Return [x, y] of the center of cell containing provided text 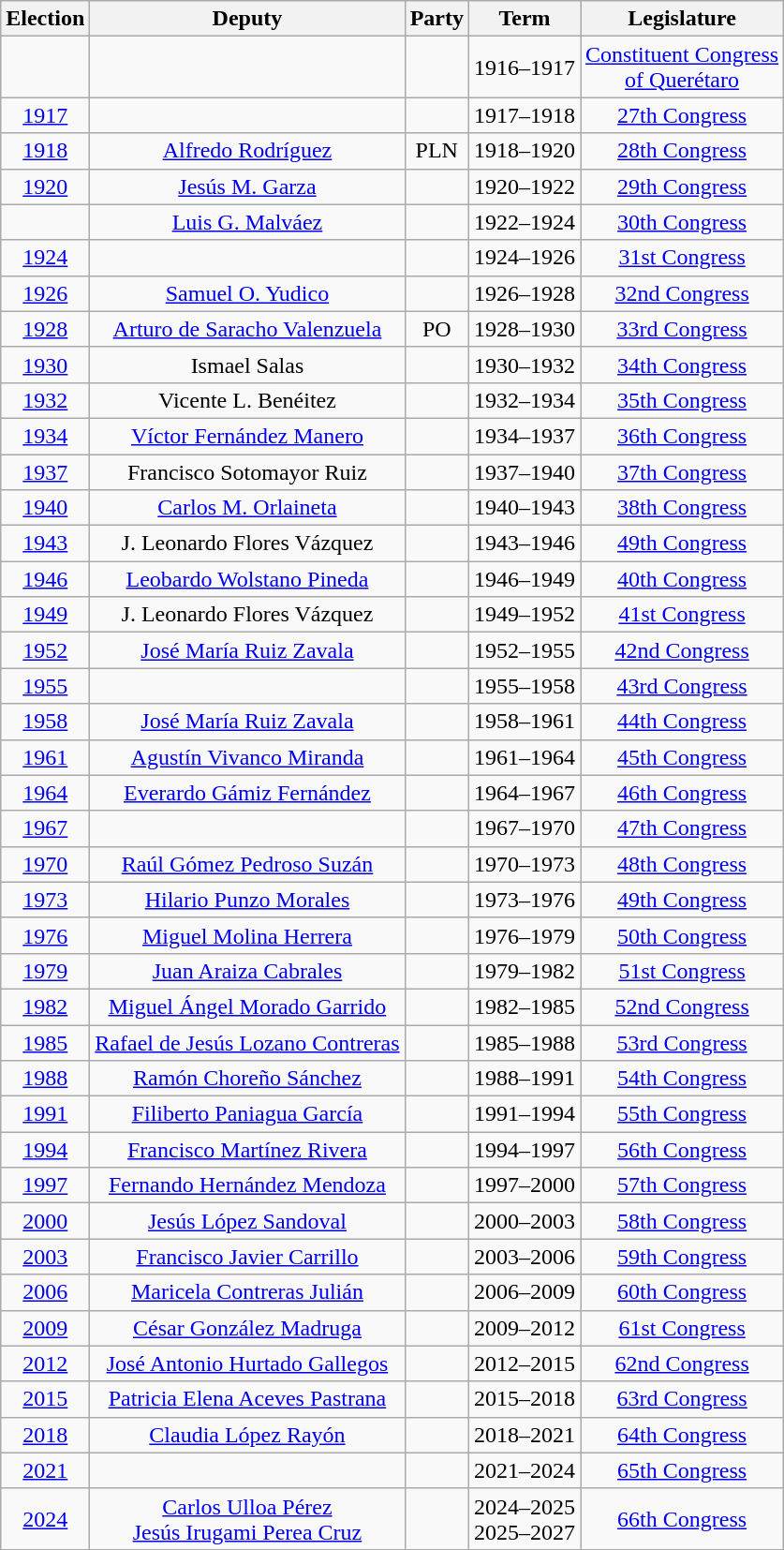
1949 [45, 615]
1930–1932 [525, 365]
30th Congress [682, 222]
41st Congress [682, 615]
55th Congress [682, 1114]
2003–2006 [525, 1257]
58th Congress [682, 1221]
40th Congress [682, 579]
1943 [45, 544]
1943–1946 [525, 544]
Rafael de Jesús Lozano Contreras [247, 1043]
1976–1979 [525, 935]
1920–1922 [525, 186]
Francisco Martínez Rivera [247, 1150]
1924 [45, 258]
1952–1955 [525, 650]
1997 [45, 1185]
Everardo Gámiz Fernández [247, 793]
1964–1967 [525, 793]
2021 [45, 1470]
63rd Congress [682, 1399]
Constituent Congressof Querétaro [682, 67]
45th Congress [682, 757]
1918 [45, 151]
29th Congress [682, 186]
Jesús López Sandoval [247, 1221]
60th Congress [682, 1292]
Juan Araiza Cabrales [247, 971]
1940–1943 [525, 508]
31st Congress [682, 258]
1994 [45, 1150]
Samuel O. Yudico [247, 293]
1928 [45, 329]
Maricela Contreras Julián [247, 1292]
46th Congress [682, 793]
1926 [45, 293]
51st Congress [682, 971]
33rd Congress [682, 329]
1930 [45, 365]
Alfredo Rodríguez [247, 151]
2024–20252025–2027 [525, 1518]
1937 [45, 471]
1946 [45, 579]
1985–1988 [525, 1043]
1985 [45, 1043]
32nd Congress [682, 293]
Hilario Punzo Morales [247, 900]
2000 [45, 1221]
1979 [45, 971]
1924–1926 [525, 258]
1934–1937 [525, 436]
Vicente L. Benéitez [247, 400]
Arturo de Saracho Valenzuela [247, 329]
1973 [45, 900]
34th Congress [682, 365]
66th Congress [682, 1518]
Carlos M. Orlaineta [247, 508]
1964 [45, 793]
1961 [45, 757]
27th Congress [682, 115]
1976 [45, 935]
2015 [45, 1399]
Carlos Ulloa PérezJesús Irugami Perea Cruz [247, 1518]
Víctor Fernández Manero [247, 436]
PO [436, 329]
Deputy [247, 19]
2012–2015 [525, 1364]
2012 [45, 1364]
1988–1991 [525, 1079]
2024 [45, 1518]
2006–2009 [525, 1292]
Francisco Sotomayor Ruiz [247, 471]
1949–1952 [525, 615]
59th Congress [682, 1257]
2009 [45, 1328]
1934 [45, 436]
1958 [45, 722]
1940 [45, 508]
57th Congress [682, 1185]
Term [525, 19]
61st Congress [682, 1328]
Raúl Gómez Pedroso Suzán [247, 864]
1982–1985 [525, 1006]
38th Congress [682, 508]
Legislature [682, 19]
1917–1918 [525, 115]
62nd Congress [682, 1364]
2018 [45, 1435]
65th Congress [682, 1470]
47th Congress [682, 828]
2000–2003 [525, 1221]
1916–1917 [525, 67]
Ramón Choreño Sánchez [247, 1079]
1970–1973 [525, 864]
1961–1964 [525, 757]
1928–1930 [525, 329]
Patricia Elena Aceves Pastrana [247, 1399]
1952 [45, 650]
2006 [45, 1292]
1946–1949 [525, 579]
44th Congress [682, 722]
1922–1924 [525, 222]
1994–1997 [525, 1150]
1955–1958 [525, 686]
José Antonio Hurtado Gallegos [247, 1364]
50th Congress [682, 935]
37th Congress [682, 471]
1973–1976 [525, 900]
42nd Congress [682, 650]
1955 [45, 686]
53rd Congress [682, 1043]
43rd Congress [682, 686]
64th Congress [682, 1435]
1970 [45, 864]
1932 [45, 400]
56th Congress [682, 1150]
1982 [45, 1006]
Luis G. Malváez [247, 222]
1997–2000 [525, 1185]
Claudia López Rayón [247, 1435]
54th Congress [682, 1079]
1979–1982 [525, 971]
Francisco Javier Carrillo [247, 1257]
1967–1970 [525, 828]
48th Congress [682, 864]
César González Madruga [247, 1328]
28th Congress [682, 151]
Ismael Salas [247, 365]
Agustín Vivanco Miranda [247, 757]
Filiberto Paniagua García [247, 1114]
1932–1934 [525, 400]
1988 [45, 1079]
Miguel Molina Herrera [247, 935]
1991–1994 [525, 1114]
1917 [45, 115]
PLN [436, 151]
35th Congress [682, 400]
Fernando Hernández Mendoza [247, 1185]
1991 [45, 1114]
2021–2024 [525, 1470]
1920 [45, 186]
2015–2018 [525, 1399]
Party [436, 19]
Miguel Ángel Morado Garrido [247, 1006]
2009–2012 [525, 1328]
36th Congress [682, 436]
52nd Congress [682, 1006]
2018–2021 [525, 1435]
1937–1940 [525, 471]
1918–1920 [525, 151]
Leobardo Wolstano Pineda [247, 579]
Jesús M. Garza [247, 186]
1926–1928 [525, 293]
Election [45, 19]
1958–1961 [525, 722]
2003 [45, 1257]
1967 [45, 828]
